Return the (X, Y) coordinate for the center point of the cell that contains the specified text.  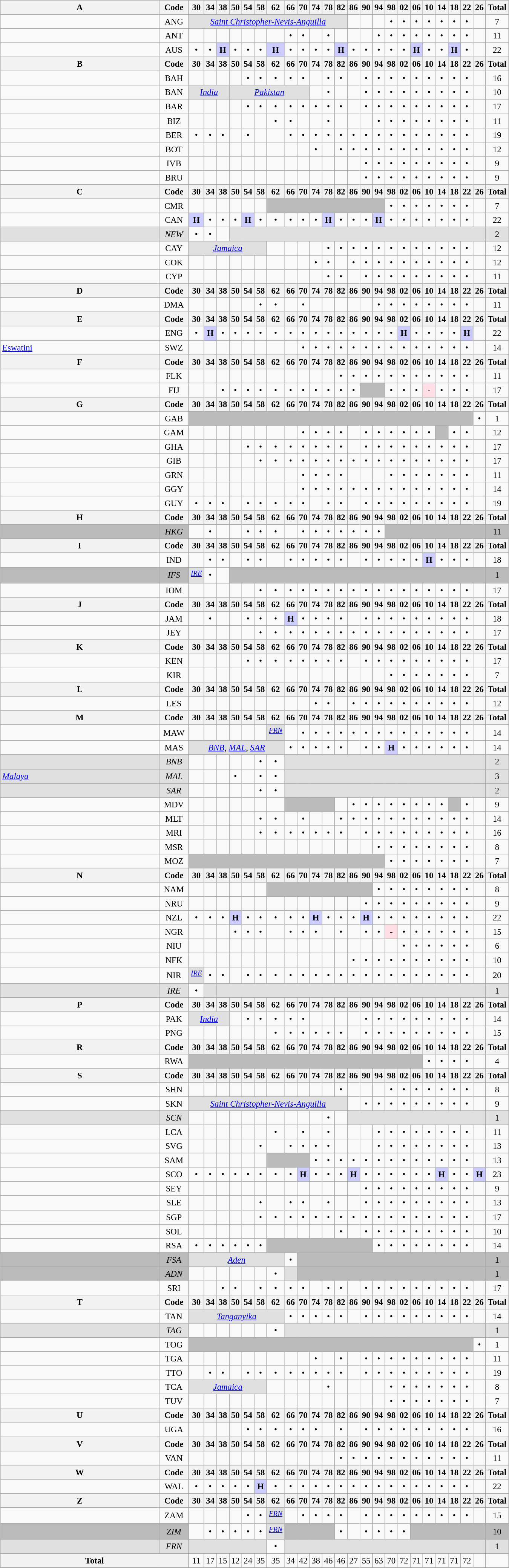
BAH (174, 78)
42 (303, 1561)
E (80, 319)
BOT (174, 149)
TUV (174, 1401)
NZL (174, 918)
SLE (174, 1203)
CAN (174, 220)
IFS (174, 575)
NAM (174, 890)
ZIM (174, 1531)
BIZ (174, 121)
G (80, 404)
GAB (174, 418)
27 (354, 1561)
MSR (174, 847)
ANG (174, 22)
HKG (174, 532)
TOG (174, 1345)
24 (248, 1561)
ENG (174, 334)
3 (497, 776)
UGA (174, 1430)
MAS (174, 748)
KEN (174, 661)
Tanganyika (237, 1316)
VAN (174, 1458)
Aden (237, 1260)
TAN (174, 1316)
CMR (174, 206)
SAM (174, 1161)
SAR (174, 790)
J (80, 604)
S (80, 1075)
COK (174, 263)
NIR (174, 975)
ANT (174, 36)
55 (366, 1561)
MOZ (174, 861)
JEY (174, 633)
C (80, 192)
WAL (174, 1486)
SWZ (174, 348)
TAG (174, 1331)
BAR (174, 107)
NEW (174, 234)
ZAM (174, 1516)
BNB, MAL, SAR (237, 748)
Z (80, 1501)
GUY (174, 504)
FIJ (174, 390)
V (80, 1444)
SCN (174, 1118)
Pakistan (269, 92)
W (80, 1472)
T (80, 1302)
A (80, 8)
SGP (174, 1217)
IVB (174, 163)
U (80, 1415)
MAL (174, 776)
NGR (174, 932)
DMA (174, 305)
M (80, 718)
GAM (174, 433)
BNB (174, 762)
LES (174, 704)
BER (174, 135)
K (80, 647)
6 (497, 946)
SCO (174, 1174)
N (80, 875)
BAN (174, 92)
AUS (174, 50)
P (80, 1004)
L (80, 689)
IOM (174, 590)
B (80, 64)
I (80, 546)
TGA (174, 1359)
TCA (174, 1387)
GGY (174, 489)
MLT (174, 819)
Eswatini (80, 348)
CYP (174, 277)
20 (497, 975)
PAK (174, 1019)
MRI (174, 833)
4 (497, 1061)
TTO (174, 1373)
F (80, 362)
LCA (174, 1132)
SEY (174, 1189)
IND (174, 560)
ADN (174, 1274)
GIB (174, 461)
RWA (174, 1061)
NRU (174, 904)
NFK (174, 960)
JAM (174, 619)
BRU (174, 178)
RSA (174, 1245)
SOL (174, 1231)
R (80, 1047)
FLK (174, 376)
NIU (174, 946)
63 (379, 1561)
GHA (174, 447)
KIR (174, 675)
PNG (174, 1033)
MDV (174, 804)
MAW (174, 733)
23 (497, 1174)
FSA (174, 1260)
D (80, 291)
GRN (174, 475)
Malaya (80, 776)
SVG (174, 1146)
SKN (174, 1104)
SHN (174, 1090)
CAY (174, 248)
SRI (174, 1288)
